Output the [x, y] coordinate of the center of the cell containing the given text.  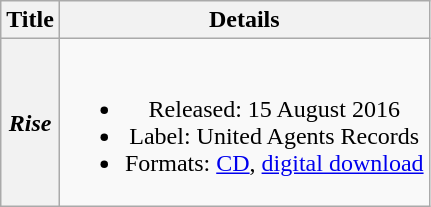
Released: 15 August 2016Label: United Agents RecordsFormats: CD, digital download [244, 122]
Rise [30, 122]
Title [30, 20]
Details [244, 20]
